Return the (X, Y) coordinate for the center point of the cell that contains the specified text.  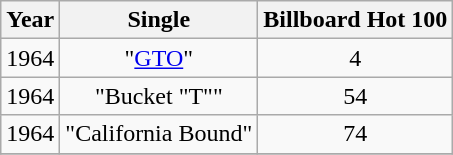
"California Bound" (159, 134)
"Bucket "T"" (159, 96)
Year (30, 20)
"GTO" (159, 58)
4 (356, 58)
74 (356, 134)
Single (159, 20)
54 (356, 96)
Billboard Hot 100 (356, 20)
